Determine the [X, Y] coordinate at the center of the cell enclosing the given text.  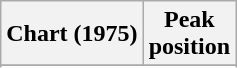
Chart (1975) [72, 34]
Peakposition [189, 34]
